Locate the cell with the specified text and output its [x, y] center coordinate. 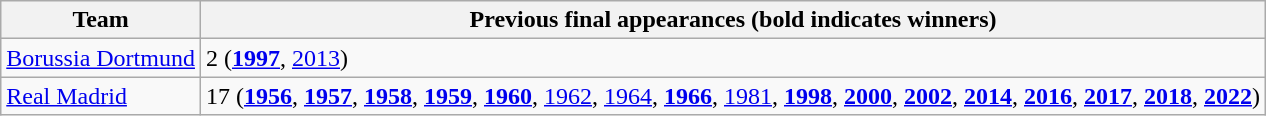
Real Madrid [101, 96]
17 (1956, 1957, 1958, 1959, 1960, 1962, 1964, 1966, 1981, 1998, 2000, 2002, 2014, 2016, 2017, 2018, 2022) [732, 96]
Borussia Dortmund [101, 58]
2 (1997, 2013) [732, 58]
Previous final appearances (bold indicates winners) [732, 20]
Team [101, 20]
